From the cell containing the given text, extract its center point as [x, y] coordinate. 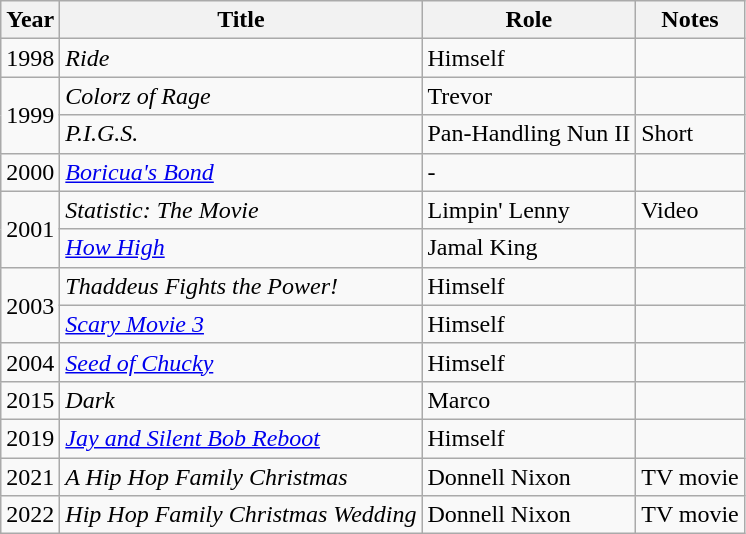
P.I.G.S. [241, 134]
2021 [30, 477]
Limpin' Lenny [529, 210]
1999 [30, 115]
Hip Hop Family Christmas Wedding [241, 515]
1998 [30, 58]
Pan-Handling Nun II [529, 134]
How High [241, 248]
Boricua's Bond [241, 172]
Scary Movie 3 [241, 324]
2003 [30, 305]
Trevor [529, 96]
Role [529, 20]
- [529, 172]
Year [30, 20]
Short [690, 134]
Statistic: The Movie [241, 210]
A Hip Hop Family Christmas [241, 477]
2015 [30, 400]
Dark [241, 400]
Colorz of Rage [241, 96]
Title [241, 20]
2022 [30, 515]
2004 [30, 362]
Seed of Chucky [241, 362]
2001 [30, 229]
Jamal King [529, 248]
Ride [241, 58]
Video [690, 210]
Marco [529, 400]
Notes [690, 20]
2000 [30, 172]
2019 [30, 438]
Jay and Silent Bob Reboot [241, 438]
Thaddeus Fights the Power! [241, 286]
